For the text-containing cell, return its midpoint in (X, Y) coordinate format. 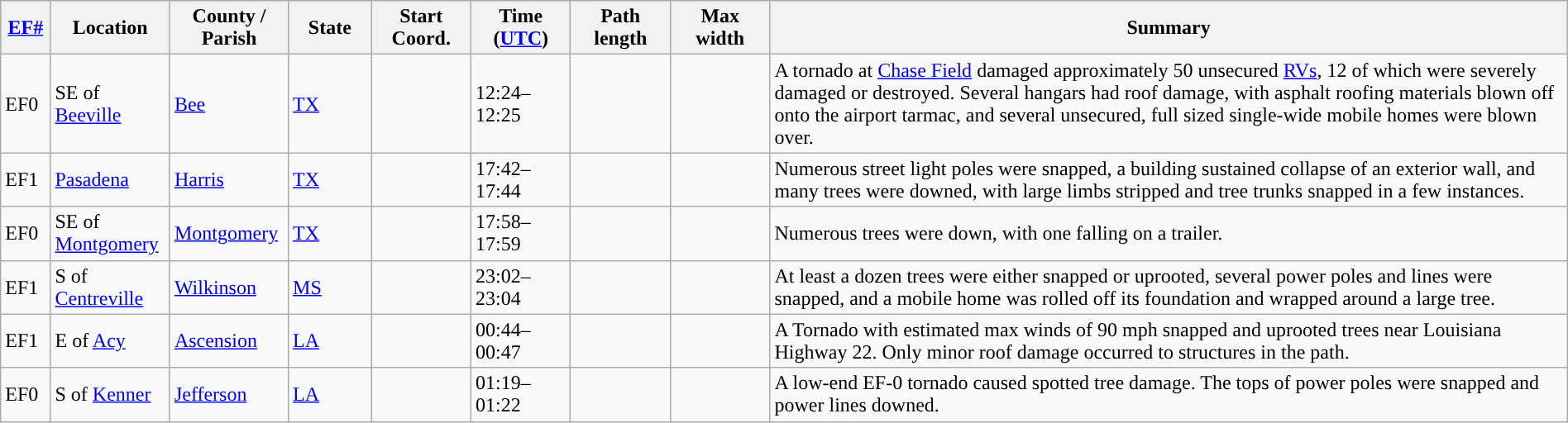
MS (330, 288)
23:02–23:04 (520, 288)
Pasadena (110, 180)
Harris (228, 180)
SE of Beeville (110, 104)
17:58–17:59 (520, 233)
Numerous trees were down, with one falling on a trailer. (1169, 233)
Start Coord. (421, 28)
Path length (620, 28)
A low-end EF-0 tornado caused spotted tree damage. The tops of power poles were snapped and power lines downed. (1169, 395)
S of Kenner (110, 395)
17:42–17:44 (520, 180)
SE of Montgomery (110, 233)
S of Centreville (110, 288)
00:44–00:47 (520, 340)
Bee (228, 104)
01:19–01:22 (520, 395)
Time (UTC) (520, 28)
Montgomery (228, 233)
State (330, 28)
Ascension (228, 340)
Max width (719, 28)
Summary (1169, 28)
EF# (26, 28)
Location (110, 28)
Jefferson (228, 395)
County / Parish (228, 28)
E of Acy (110, 340)
12:24–12:25 (520, 104)
Wilkinson (228, 288)
